For the text-containing cell, return its midpoint in [x, y] coordinate format. 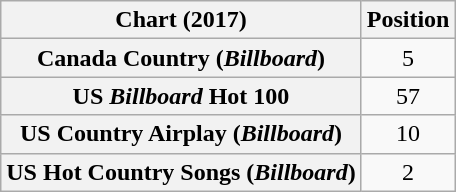
57 [408, 96]
Position [408, 20]
5 [408, 58]
10 [408, 134]
Canada Country (Billboard) [181, 58]
Chart (2017) [181, 20]
2 [408, 172]
US Hot Country Songs (Billboard) [181, 172]
US Country Airplay (Billboard) [181, 134]
US Billboard Hot 100 [181, 96]
